Return the (X, Y) coordinate for the center point of the cell that contains the specified text.  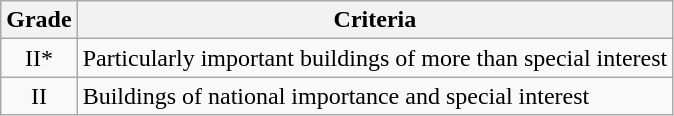
Particularly important buildings of more than special interest (375, 58)
Grade (39, 20)
II* (39, 58)
Buildings of national importance and special interest (375, 96)
Criteria (375, 20)
II (39, 96)
